For the text-containing cell, return its midpoint in [x, y] coordinate format. 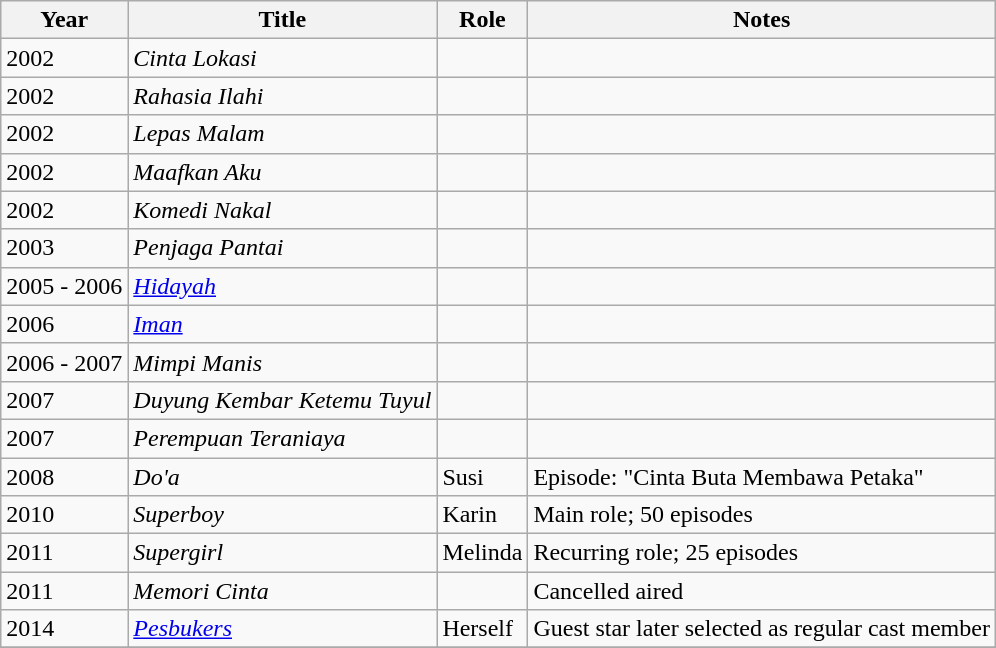
2010 [64, 515]
Memori Cinta [282, 591]
Melinda [482, 553]
Main role; 50 episodes [762, 515]
Herself [482, 629]
2008 [64, 477]
2006 - 2007 [64, 362]
Role [482, 20]
Superboy [282, 515]
Cancelled aired [762, 591]
Rahasia Ilahi [282, 96]
Do'a [282, 477]
Duyung Kembar Ketemu Tuyul [282, 400]
Susi [482, 477]
Komedi Nakal [282, 210]
Recurring role; 25 episodes [762, 553]
Hidayah [282, 286]
Penjaga Pantai [282, 248]
Iman [282, 324]
Pesbukers [282, 629]
Maafkan Aku [282, 172]
2003 [64, 248]
2014 [64, 629]
2006 [64, 324]
Episode: "Cinta Buta Membawa Petaka" [762, 477]
2005 - 2006 [64, 286]
Supergirl [282, 553]
Lepas Malam [282, 134]
Karin [482, 515]
Mimpi Manis [282, 362]
Title [282, 20]
Notes [762, 20]
Perempuan Teraniaya [282, 438]
Cinta Lokasi [282, 58]
Year [64, 20]
Guest star later selected as regular cast member [762, 629]
